Detect which cell encompasses the target text, then output its (x, y) center coordinate. 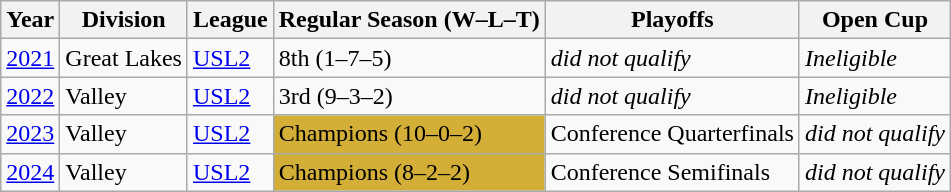
Champions (10–0–2) (409, 134)
Champions (8–2–2) (409, 172)
Great Lakes (124, 58)
Open Cup (874, 20)
League (230, 20)
8th (1–7–5) (409, 58)
Division (124, 20)
Year (30, 20)
Regular Season (W–L–T) (409, 20)
2021 (30, 58)
3rd (9–3–2) (409, 96)
Conference Quarterfinals (672, 134)
2024 (30, 172)
2023 (30, 134)
Playoffs (672, 20)
2022 (30, 96)
Conference Semifinals (672, 172)
